Capture the cell that displays the provided text and extract its (x, y) central coordinate. 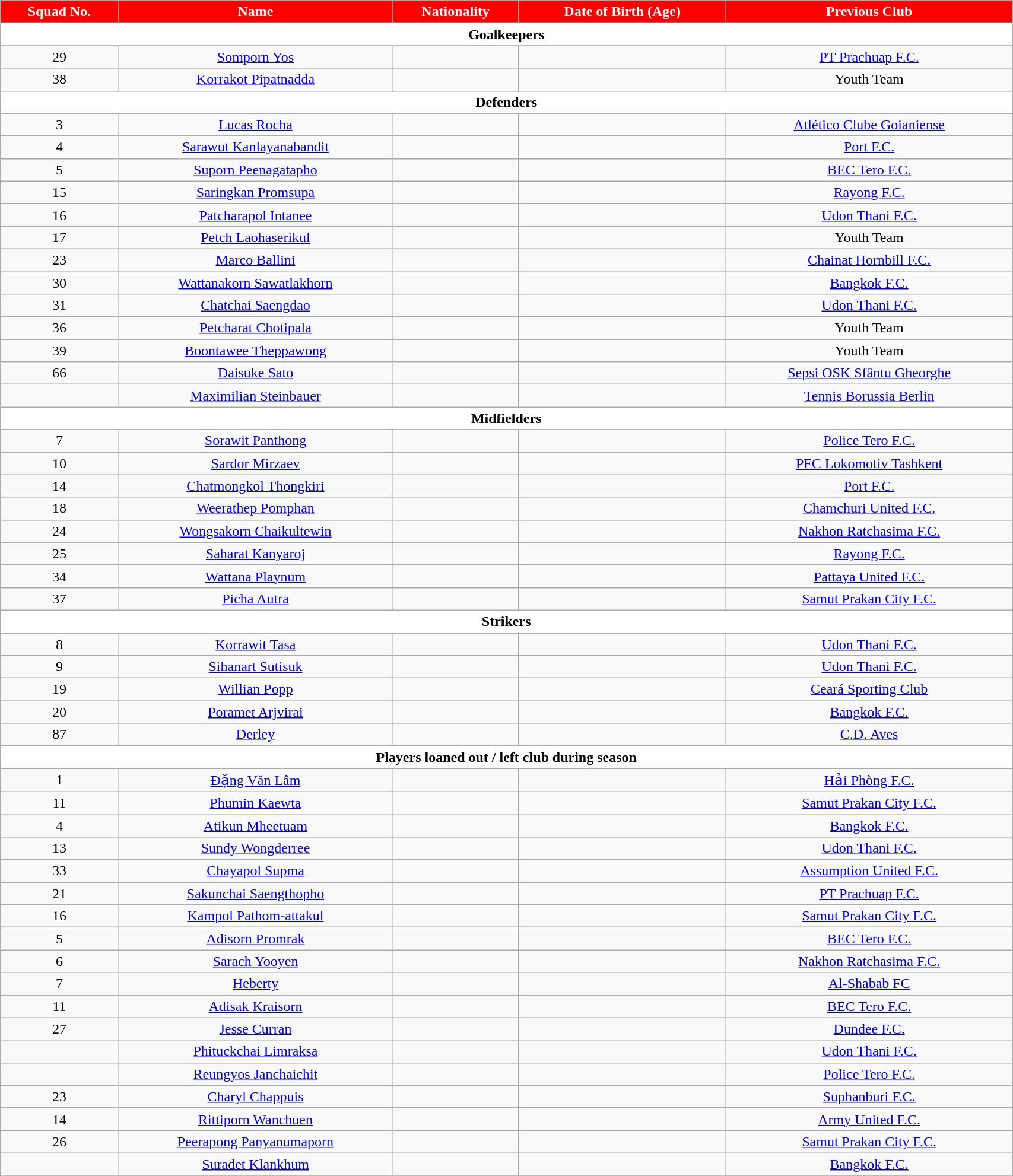
Saharat Kanyaroj (255, 554)
Adisak Kraisorn (255, 1006)
30 (59, 283)
27 (59, 1029)
Chatchai Saengdao (255, 306)
39 (59, 351)
Heberty (255, 984)
15 (59, 192)
Somporn Yos (255, 57)
Pattaya United F.C. (869, 576)
Squad No. (59, 12)
Dundee F.C. (869, 1029)
Picha Autra (255, 599)
21 (59, 894)
Suphanburi F.C. (869, 1096)
Rittiporn Wanchuen (255, 1119)
8 (59, 644)
26 (59, 1142)
Petch Laohaserikul (255, 237)
Name (255, 12)
Hải Phòng F.C. (869, 780)
PFC Lokomotiv Tashkent (869, 463)
Charyl Chappuis (255, 1096)
Boontawee Theppawong (255, 351)
24 (59, 531)
Korrawit Tasa (255, 644)
Atlético Clube Goianiense (869, 125)
Adisorn Promrak (255, 939)
Patcharapol Intanee (255, 215)
Sihanart Sutisuk (255, 667)
Petcharat Chotipala (255, 328)
Maximilian Steinbauer (255, 396)
Poramet Arjvirai (255, 712)
13 (59, 848)
C.D. Aves (869, 735)
25 (59, 554)
Lucas Rocha (255, 125)
Date of Birth (Age) (623, 12)
Phumin Kaewta (255, 803)
Chatmongkol Thongkiri (255, 486)
Kampol Pathom-attakul (255, 916)
Sorawit Panthong (255, 441)
87 (59, 735)
66 (59, 373)
38 (59, 80)
Tennis Borussia Berlin (869, 396)
Jesse Curran (255, 1029)
Atikun Mheetuam (255, 825)
Peerapong Panyanumaporn (255, 1142)
19 (59, 689)
1 (59, 780)
Weerathep Pomphan (255, 508)
Ceará Sporting Club (869, 689)
17 (59, 237)
Reungyos Janchaichit (255, 1074)
18 (59, 508)
Korrakot Pipatnadda (255, 80)
Daisuke Sato (255, 373)
Saringkan Promsupa (255, 192)
Sarawut Kanlayanabandit (255, 147)
Phituckchai Limraksa (255, 1051)
33 (59, 871)
9 (59, 667)
Sakunchai Saengthopho (255, 894)
29 (59, 57)
Strikers (507, 621)
Sarach Yooyen (255, 961)
34 (59, 576)
3 (59, 125)
Sepsi OSK Sfântu Gheorghe (869, 373)
Chainat Hornbill F.C. (869, 260)
37 (59, 599)
Sundy Wongderree (255, 848)
Army United F.C. (869, 1119)
Suporn Peenagatapho (255, 170)
Midfielders (507, 418)
Wattanakorn Sawatlakhorn (255, 283)
Sardor Mirzaev (255, 463)
Al-Shabab FC (869, 984)
Đặng Văn Lâm (255, 780)
Wongsakorn Chaikultewin (255, 531)
Nationality (456, 12)
Players loaned out / left club during season (507, 757)
10 (59, 463)
36 (59, 328)
Goalkeepers (507, 34)
Chayapol Supma (255, 871)
Derley (255, 735)
Marco Ballini (255, 260)
31 (59, 306)
Defenders (507, 102)
20 (59, 712)
Wattana Playnum (255, 576)
6 (59, 961)
Suradet Klankhum (255, 1164)
Assumption United F.C. (869, 871)
Willian Popp (255, 689)
Previous Club (869, 12)
Chamchuri United F.C. (869, 508)
